Pinpoint the cell where the given text exists, returning its [X, Y] midpoint coordinate. 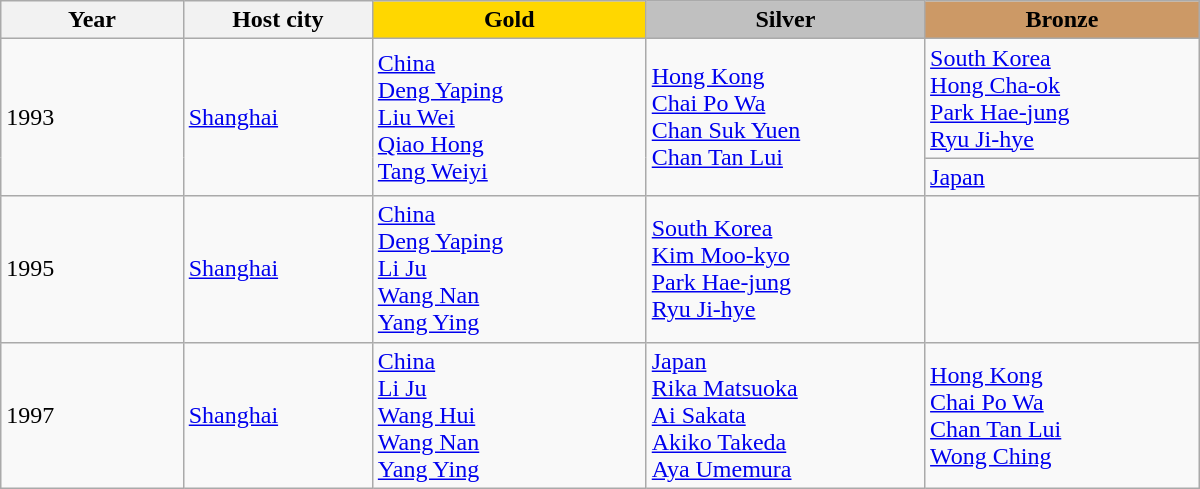
Bronze [1062, 20]
South KoreaHong Cha-okPark Hae-jungRyu Ji-hye [1062, 98]
ChinaDeng YapingLiu WeiQiao HongTang Weiyi [509, 118]
Host city [278, 20]
1993 [92, 118]
Hong KongChai Po WaChan Suk YuenChan Tan Lui [785, 118]
Hong KongChai Po WaChan Tan LuiWong Ching [1062, 415]
ChinaDeng YapingLi JuWang NanYang Ying [509, 269]
Silver [785, 20]
Year [92, 20]
ChinaLi JuWang HuiWang NanYang Ying [509, 415]
South KoreaKim Moo-kyoPark Hae-jungRyu Ji-hye [785, 269]
JapanRika MatsuokaAi SakataAkiko TakedaAya Umemura [785, 415]
Japan [1062, 177]
Gold [509, 20]
1997 [92, 415]
1995 [92, 269]
